Return [x, y] of the center of cell containing provided text 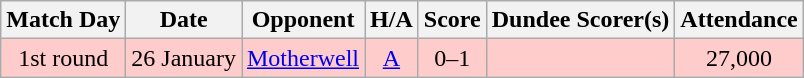
Score [452, 20]
27,000 [739, 58]
26 January [184, 58]
1st round [64, 58]
A [392, 58]
H/A [392, 20]
Attendance [739, 20]
0–1 [452, 58]
Date [184, 20]
Match Day [64, 20]
Dundee Scorer(s) [580, 20]
Motherwell [304, 58]
Opponent [304, 20]
